From the cell containing the given text, extract its center point as (X, Y) coordinate. 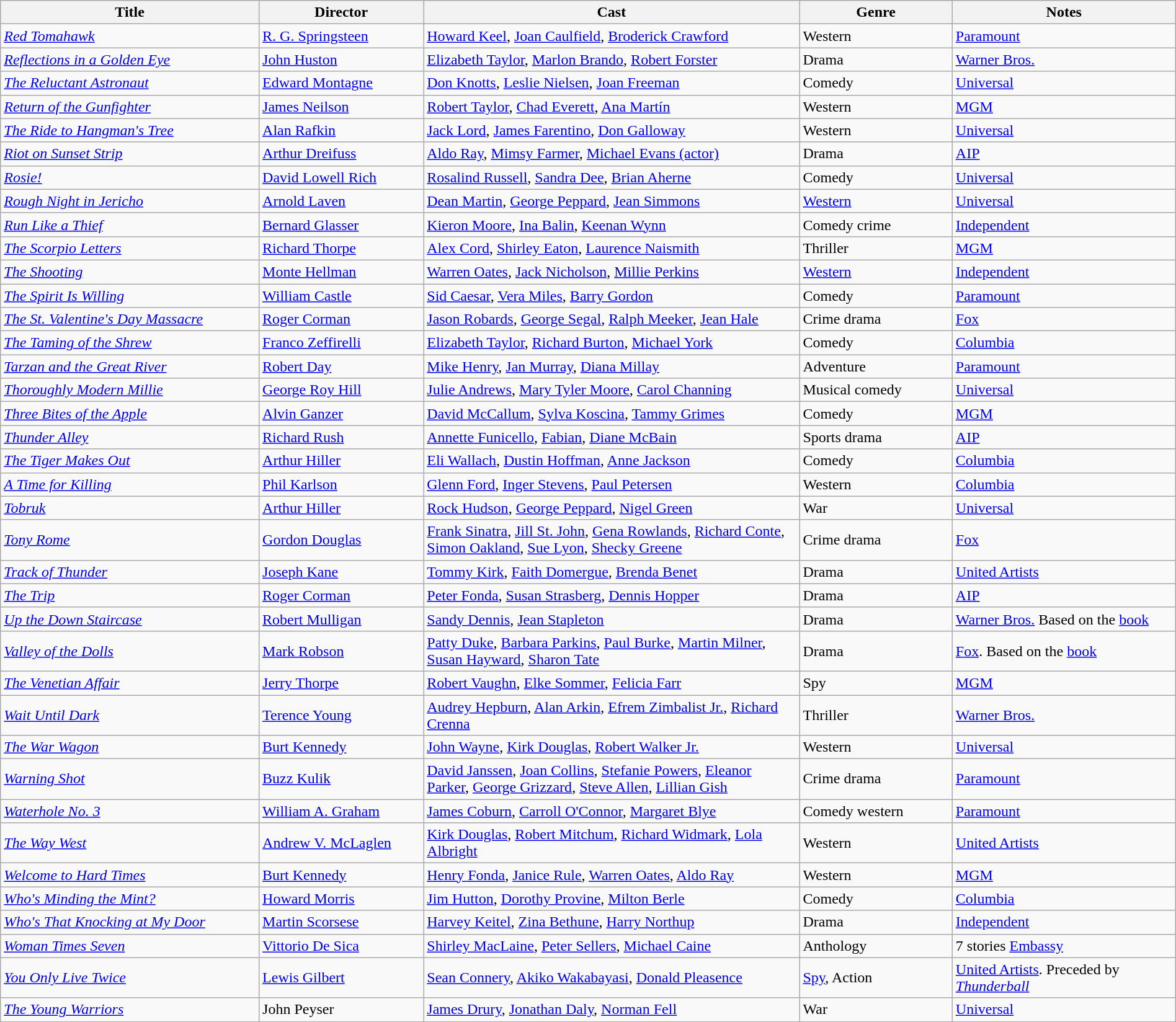
Rough Night in Jericho (130, 201)
Frank Sinatra, Jill St. John, Gena Rowlands, Richard Conte, Simon Oakland, Sue Lyon, Shecky Greene (612, 540)
Cast (612, 12)
James Neilson (341, 107)
Sid Caesar, Vera Miles, Barry Gordon (612, 296)
The Taming of the Shrew (130, 343)
Adventure (876, 367)
Bernard Glasser (341, 224)
John Peyser (341, 1010)
Franco Zeffirelli (341, 343)
Richard Thorpe (341, 248)
Gordon Douglas (341, 540)
Riot on Sunset Strip (130, 154)
Henry Fonda, Janice Rule, Warren Oates, Aldo Ray (612, 875)
Track of Thunder (130, 572)
Rosalind Russell, Sandra Dee, Brian Aherne (612, 177)
The Young Warriors (130, 1010)
Andrew V. McLaglen (341, 843)
Warning Shot (130, 779)
Warner Bros. Based on the book (1064, 619)
Edward Montagne (341, 83)
Return of the Gunfighter (130, 107)
Martin Scorsese (341, 922)
Robert Day (341, 367)
R. G. Springsteen (341, 36)
Terence Young (341, 714)
Fox. Based on the book (1064, 651)
7 stories Embassy (1064, 946)
The Tiger Makes Out (130, 461)
Shirley MacLaine, Peter Sellers, Michael Caine (612, 946)
Valley of the Dolls (130, 651)
Monte Hellman (341, 272)
The Spirit Is Willing (130, 296)
A Time for Killing (130, 484)
Three Bites of the Apple (130, 414)
Woman Times Seven (130, 946)
The Ride to Hangman's Tree (130, 130)
David Janssen, Joan Collins, Stefanie Powers, Eleanor Parker, George Grizzard, Steve Allen, Lillian Gish (612, 779)
The Scorpio Letters (130, 248)
Jerry Thorpe (341, 683)
Kieron Moore, Ina Balin, Keenan Wynn (612, 224)
Howard Keel, Joan Caulfield, Broderick Crawford (612, 36)
Kirk Douglas, Robert Mitchum, Richard Widmark, Lola Albright (612, 843)
Buzz Kulik (341, 779)
Elizabeth Taylor, Richard Burton, Michael York (612, 343)
The Reluctant Astronaut (130, 83)
Alex Cord, Shirley Eaton, Laurence Naismith (612, 248)
Warren Oates, Jack Nicholson, Millie Perkins (612, 272)
Musical comedy (876, 390)
Notes (1064, 12)
Elizabeth Taylor, Marlon Brando, Robert Forster (612, 60)
Who's That Knocking at My Door (130, 922)
David McCallum, Sylva Koscina, Tammy Grimes (612, 414)
Jason Robards, George Segal, Ralph Meeker, Jean Hale (612, 319)
John Wayne, Kirk Douglas, Robert Walker Jr. (612, 747)
Phil Karlson (341, 484)
William Castle (341, 296)
Glenn Ford, Inger Stevens, Paul Petersen (612, 484)
Mike Henry, Jan Murray, Diana Millay (612, 367)
You Only Live Twice (130, 977)
William A. Graham (341, 811)
Peter Fonda, Susan Strasberg, Dennis Hopper (612, 595)
Wait Until Dark (130, 714)
Aldo Ray, Mimsy Farmer, Michael Evans (actor) (612, 154)
The War Wagon (130, 747)
The Shooting (130, 272)
Richard Rush (341, 437)
Tobruk (130, 508)
Genre (876, 12)
James Coburn, Carroll O'Connor, Margaret Blye (612, 811)
Jack Lord, James Farentino, Don Galloway (612, 130)
Eli Wallach, Dustin Hoffman, Anne Jackson (612, 461)
George Roy Hill (341, 390)
James Drury, Jonathan Daly, Norman Fell (612, 1010)
Alan Rafkin (341, 130)
Up the Down Staircase (130, 619)
Mark Robson (341, 651)
Arnold Laven (341, 201)
Sandy Dennis, Jean Stapleton (612, 619)
Who's Minding the Mint? (130, 899)
Comedy western (876, 811)
Spy, Action (876, 977)
David Lowell Rich (341, 177)
Tarzan and the Great River (130, 367)
Waterhole No. 3 (130, 811)
Rosie! (130, 177)
Sports drama (876, 437)
Arthur Dreifuss (341, 154)
Red Tomahawk (130, 36)
Lewis Gilbert (341, 977)
Howard Morris (341, 899)
The Trip (130, 595)
Anthology (876, 946)
Comedy crime (876, 224)
Tommy Kirk, Faith Domergue, Brenda Benet (612, 572)
United Artists. Preceded by Thunderball (1064, 977)
Reflections in a Golden Eye (130, 60)
Audrey Hepburn, Alan Arkin, Efrem Zimbalist Jr., Richard Crenna (612, 714)
Harvey Keitel, Zina Bethune, Harry Northup (612, 922)
Alvin Ganzer (341, 414)
The Way West (130, 843)
Robert Mulligan (341, 619)
Vittorio De Sica (341, 946)
Tony Rome (130, 540)
Title (130, 12)
John Huston (341, 60)
Thunder Alley (130, 437)
Jim Hutton, Dorothy Provine, Milton Berle (612, 899)
Annette Funicello, Fabian, Diane McBain (612, 437)
Welcome to Hard Times (130, 875)
Don Knotts, Leslie Nielsen, Joan Freeman (612, 83)
Robert Taylor, Chad Everett, Ana Martín (612, 107)
Sean Connery, Akiko Wakabayasi, Donald Pleasence (612, 977)
The Venetian Affair (130, 683)
The St. Valentine's Day Massacre (130, 319)
Dean Martin, George Peppard, Jean Simmons (612, 201)
Director (341, 12)
Run Like a Thief (130, 224)
Spy (876, 683)
Thoroughly Modern Millie (130, 390)
Joseph Kane (341, 572)
Rock Hudson, George Peppard, Nigel Green (612, 508)
Julie Andrews, Mary Tyler Moore, Carol Channing (612, 390)
Patty Duke, Barbara Parkins, Paul Burke, Martin Milner, Susan Hayward, Sharon Tate (612, 651)
Robert Vaughn, Elke Sommer, Felicia Farr (612, 683)
